Return the (X, Y) coordinate for the center point of the cell that contains the specified text.  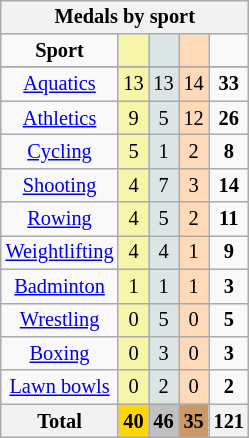
Athletics (60, 118)
33 (229, 84)
Rowing (60, 219)
Shooting (60, 185)
Total (60, 421)
Boxing (60, 354)
121 (229, 421)
8 (229, 152)
46 (164, 421)
Aquatics (60, 84)
Lawn bowls (60, 387)
Badminton (60, 286)
Medals by sport (125, 17)
Wrestling (60, 320)
40 (133, 421)
Cycling (60, 152)
35 (194, 421)
26 (229, 118)
Weightlifting (60, 253)
12 (194, 118)
7 (164, 185)
11 (229, 219)
Sport (60, 51)
